Return the (x, y) coordinate for the center point of the cell that contains the specified text.  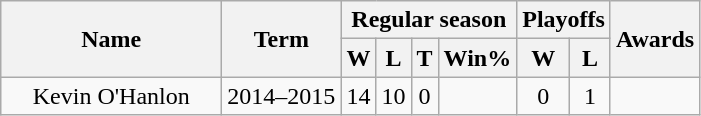
Awards (654, 39)
2014–2015 (282, 96)
Regular season (429, 20)
Playoffs (564, 20)
Win% (478, 58)
Term (282, 39)
T (424, 58)
1 (590, 96)
Name (112, 39)
14 (358, 96)
10 (394, 96)
Kevin O'Hanlon (112, 96)
